Identify which cell holds the provided text, then report its (X, Y) central coordinate. 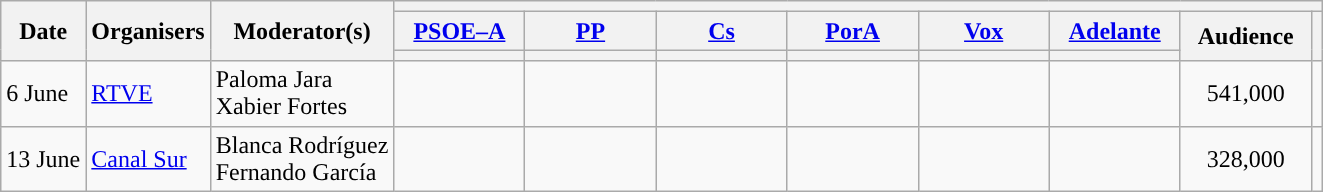
Cs (722, 31)
6 June (44, 94)
RTVE (148, 94)
Canal Sur (148, 158)
Date (44, 31)
541,000 (1246, 94)
Paloma JaraXabier Fortes (302, 94)
Adelante (1114, 31)
PSOE–A (460, 31)
Vox (984, 31)
PP (590, 31)
PorA (852, 31)
13 June (44, 158)
328,000 (1246, 158)
Organisers (148, 31)
Moderator(s) (302, 31)
Audience (1246, 36)
Blanca RodríguezFernando García (302, 158)
